Provide the (x, y) coordinate of the cell's center where the given text is located.  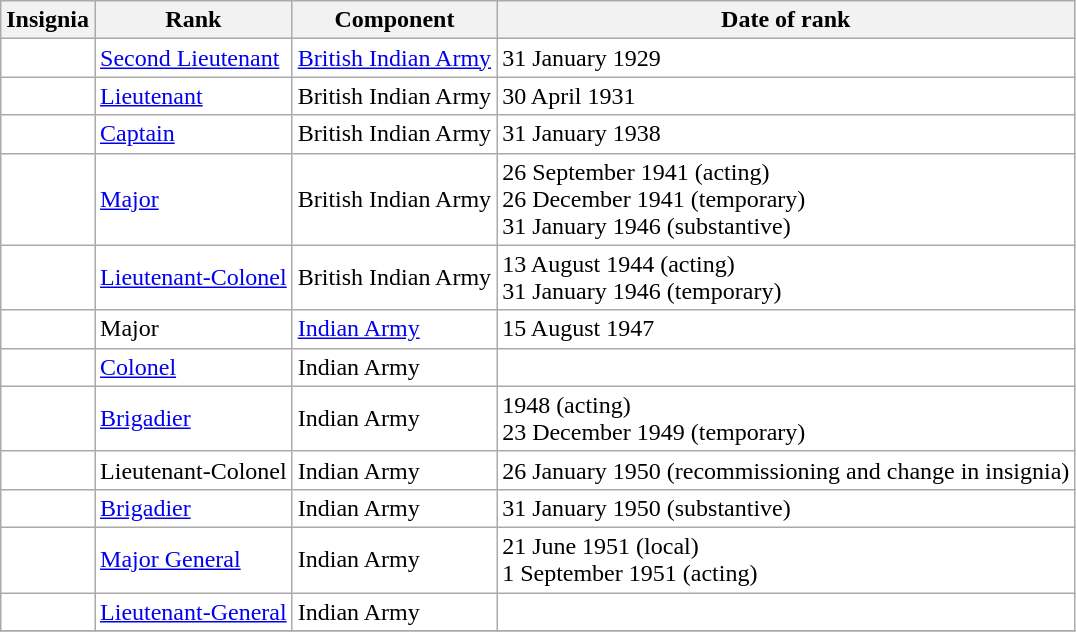
Lieutenant (194, 96)
26 September 1941 (acting)26 December 1941 (temporary)31 January 1946 (substantive) (786, 199)
Component (394, 20)
Second Lieutenant (194, 58)
21 June 1951 (local)1 September 1951 (acting) (786, 560)
30 April 1931 (786, 96)
Lieutenant-General (194, 611)
Insignia (48, 20)
26 January 1950 (recommissioning and change in insignia) (786, 470)
Captain (194, 134)
13 August 1944 (acting)31 January 1946 (temporary) (786, 278)
Date of rank (786, 20)
31 January 1950 (substantive) (786, 508)
Colonel (194, 367)
31 January 1938 (786, 134)
Major General (194, 560)
Rank (194, 20)
31 January 1929 (786, 58)
15 August 1947 (786, 329)
1948 (acting)23 December 1949 (temporary) (786, 418)
